Provide the (x, y) coordinate of the cell's center where the given text is located.  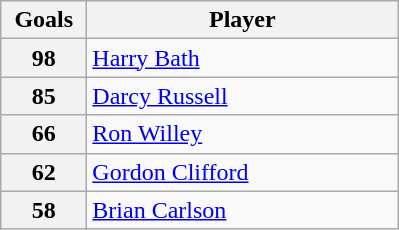
Goals (44, 20)
85 (44, 96)
Harry Bath (242, 58)
Brian Carlson (242, 210)
62 (44, 172)
Player (242, 20)
Gordon Clifford (242, 172)
58 (44, 210)
Ron Willey (242, 134)
98 (44, 58)
66 (44, 134)
Darcy Russell (242, 96)
